Pinpoint the cell where the given text exists, returning its (x, y) midpoint coordinate. 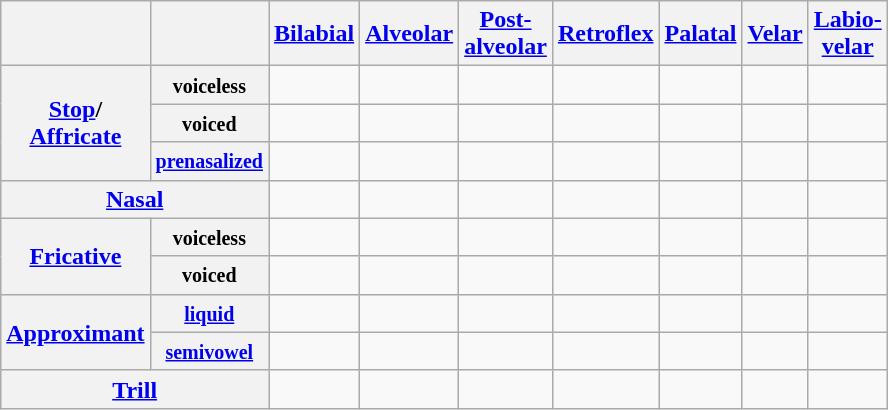
Post-alveolar (506, 34)
Stop/Affricate (76, 123)
Velar (775, 34)
semivowel (209, 351)
Nasal (135, 199)
prenasalized (209, 161)
Bilabial (314, 34)
Alveolar (410, 34)
Fricative (76, 256)
Trill (135, 389)
Retroflex (606, 34)
Labio-velar (848, 34)
Palatal (700, 34)
Approximant (76, 332)
liquid (209, 313)
